Identify which cell holds the provided text, then report its [X, Y] central coordinate. 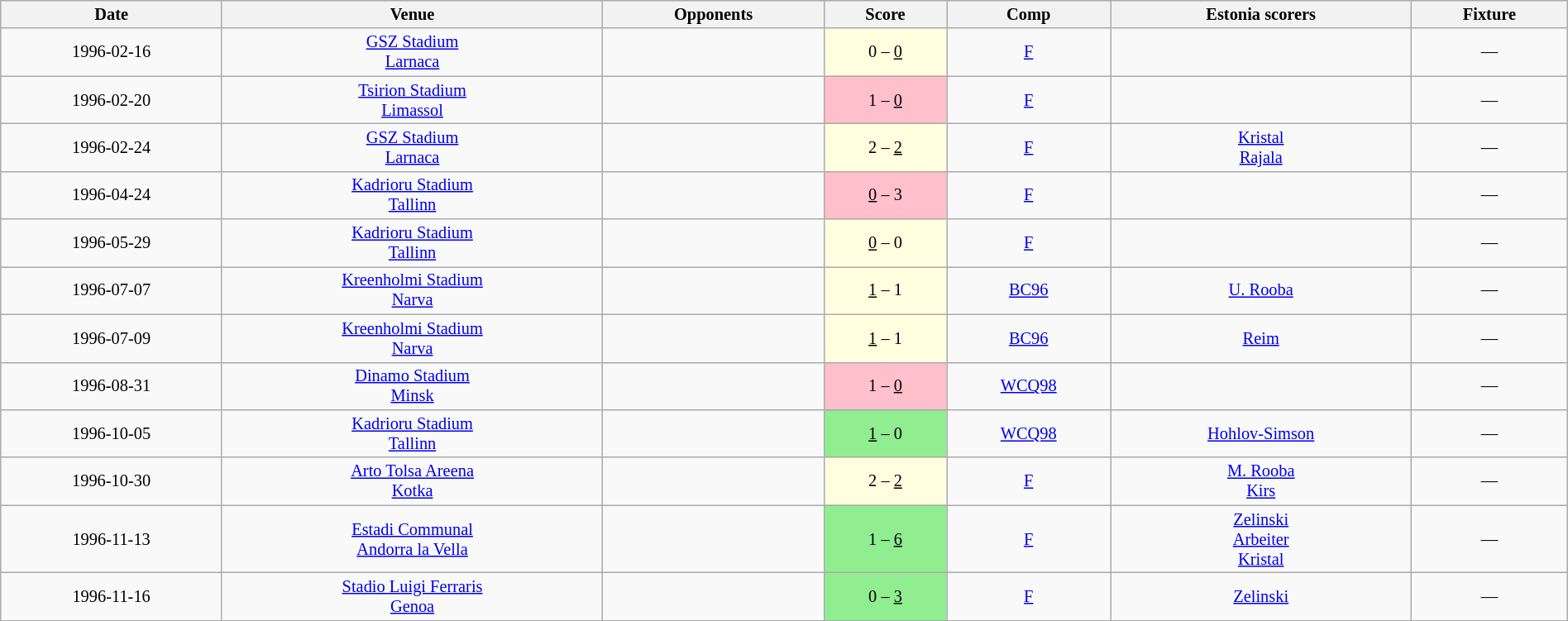
1996-08-31 [112, 386]
Reim [1261, 338]
Stadio Luigi Ferraris Genoa [412, 596]
1996-07-09 [112, 338]
Venue [412, 14]
1996-11-13 [112, 539]
Zelinski [1261, 596]
Estadi Communal Andorra la Vella [412, 539]
Score [885, 14]
Fixture [1490, 14]
1996-05-29 [112, 243]
M. Rooba Kirs [1261, 481]
Opponents [714, 14]
Date [112, 14]
Kristal Rajala [1261, 147]
1996-10-30 [112, 481]
Arto Tolsa Areena Kotka [412, 481]
Zelinski Arbeiter Kristal [1261, 539]
Comp [1029, 14]
Tsirion Stadium Limassol [412, 100]
Estonia scorers [1261, 14]
1996-02-20 [112, 100]
U. Rooba [1261, 290]
1996-02-24 [112, 147]
1 – 6 [885, 539]
1996-11-16 [112, 596]
1996-04-24 [112, 195]
Hohlov-Simson [1261, 433]
1996-07-07 [112, 290]
1996-10-05 [112, 433]
1996-02-16 [112, 52]
Dinamo Stadium Minsk [412, 386]
